Return (x, y) of the center of cell containing provided text 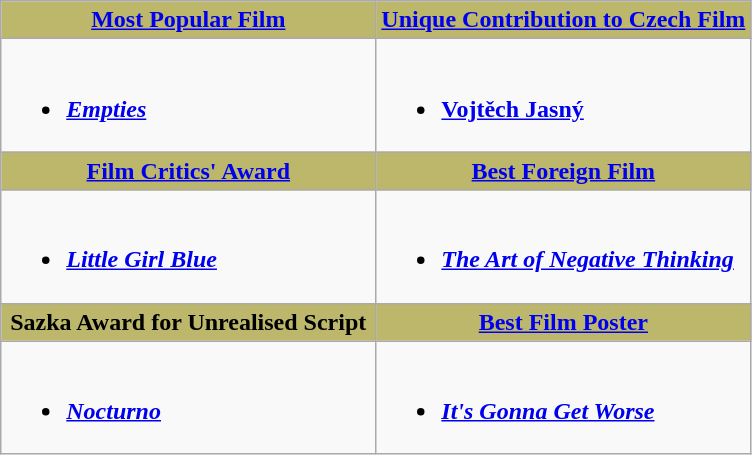
Nocturno (188, 398)
Sazka Award for Unrealised Script (188, 322)
Little Girl Blue (188, 246)
Empties (188, 96)
The Art of Negative Thinking (564, 246)
Most Popular Film (188, 20)
Best Foreign Film (564, 171)
Best Film Poster (564, 322)
Unique Contribution to Czech Film (564, 20)
Film Critics' Award (188, 171)
It's Gonna Get Worse (564, 398)
Vojtěch Jasný (564, 96)
